Return (X, Y) of the center of cell containing provided text 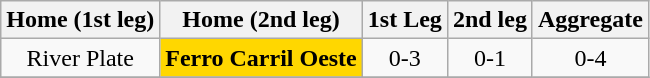
0-3 (404, 58)
0-4 (590, 58)
Home (2nd leg) (262, 20)
0-1 (490, 58)
Aggregate (590, 20)
River Plate (80, 58)
2nd leg (490, 20)
Home (1st leg) (80, 20)
1st Leg (404, 20)
Ferro Carril Oeste (262, 58)
